From the cell containing the given text, extract its center point as (x, y) coordinate. 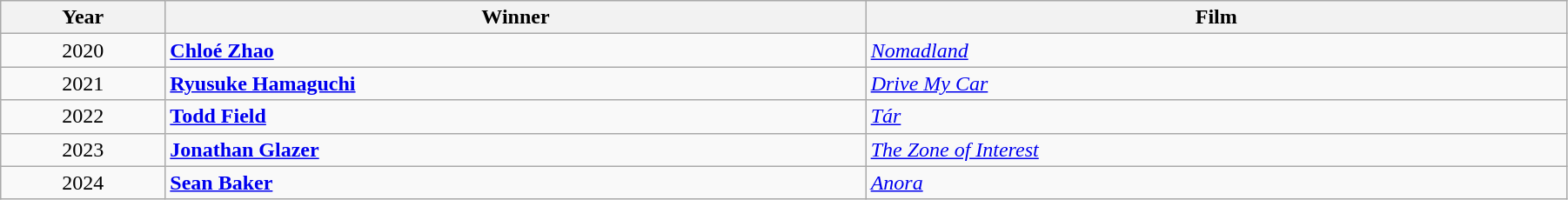
Todd Field (515, 117)
Nomadland (1216, 50)
The Zone of Interest (1216, 150)
2022 (84, 117)
Anora (1216, 183)
Winner (515, 17)
2020 (84, 50)
Tár (1216, 117)
Year (84, 17)
Jonathan Glazer (515, 150)
2024 (84, 183)
Drive My Car (1216, 83)
2023 (84, 150)
2021 (84, 83)
Ryusuke Hamaguchi (515, 83)
Film (1216, 17)
Sean Baker (515, 183)
Chloé Zhao (515, 50)
